Detect which cell encompasses the target text, then output its (X, Y) center coordinate. 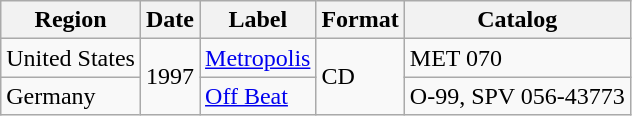
Format (360, 20)
Label (258, 20)
MET 070 (517, 58)
Off Beat (258, 96)
Date (170, 20)
Region (71, 20)
Catalog (517, 20)
Metropolis (258, 58)
CD (360, 77)
O-99, SPV 056-43773 (517, 96)
1997 (170, 77)
United States (71, 58)
Germany (71, 96)
